Extract the [X, Y] coordinate from the center of the cell holding the provided text.  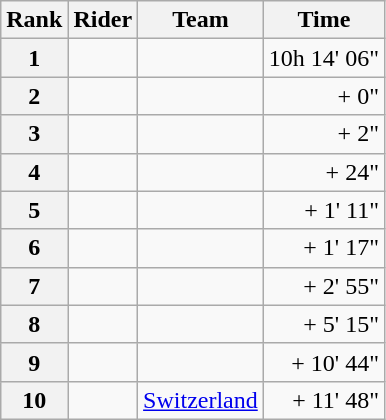
Switzerland [201, 400]
+ 1' 17" [324, 248]
1 [34, 58]
+ 2" [324, 134]
+ 10' 44" [324, 362]
10h 14' 06" [324, 58]
Rider [103, 20]
Team [201, 20]
5 [34, 210]
7 [34, 286]
10 [34, 400]
+ 0" [324, 96]
8 [34, 324]
2 [34, 96]
+ 5' 15" [324, 324]
Rank [34, 20]
9 [34, 362]
6 [34, 248]
Time [324, 20]
4 [34, 172]
3 [34, 134]
+ 2' 55" [324, 286]
+ 11' 48" [324, 400]
+ 1' 11" [324, 210]
+ 24" [324, 172]
